Capture the cell that displays the provided text and extract its [x, y] central coordinate. 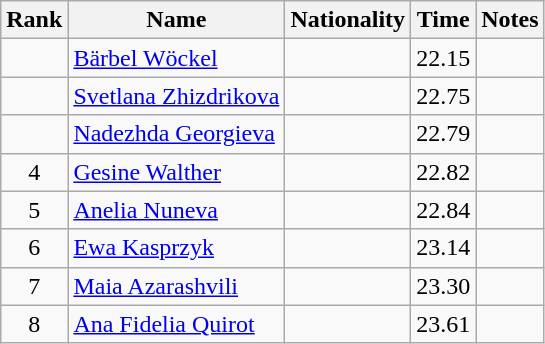
23.14 [444, 248]
Nationality [348, 20]
7 [34, 286]
4 [34, 172]
22.79 [444, 134]
8 [34, 324]
Rank [34, 20]
22.84 [444, 210]
Nadezhda Georgieva [176, 134]
5 [34, 210]
Ana Fidelia Quirot [176, 324]
Svetlana Zhizdrikova [176, 96]
22.75 [444, 96]
Ewa Kasprzyk [176, 248]
22.15 [444, 58]
6 [34, 248]
22.82 [444, 172]
Anelia Nuneva [176, 210]
Maia Azarashvili [176, 286]
Gesine Walther [176, 172]
Time [444, 20]
23.61 [444, 324]
23.30 [444, 286]
Bärbel Wöckel [176, 58]
Notes [510, 20]
Name [176, 20]
